Determine the [x, y] coordinate at the center of the cell enclosing the given text.  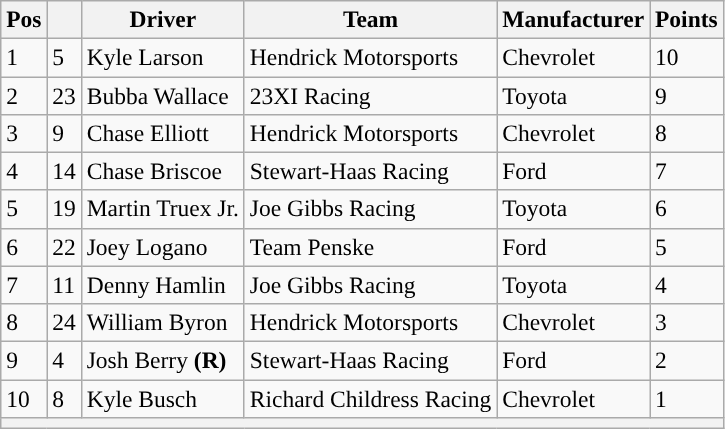
Chase Briscoe [162, 171]
William Byron [162, 322]
Points [687, 19]
Martin Truex Jr. [162, 209]
23 [64, 95]
Chase Elliott [162, 133]
23XI Racing [370, 95]
24 [64, 322]
Denny Hamlin [162, 285]
Richard Childress Racing [370, 398]
14 [64, 171]
Josh Berry (R) [162, 360]
Team Penske [370, 247]
19 [64, 209]
Driver [162, 19]
Kyle Larson [162, 57]
Pos [24, 19]
Bubba Wallace [162, 95]
Kyle Busch [162, 398]
Joey Logano [162, 247]
Team [370, 19]
Manufacturer [574, 19]
11 [64, 285]
22 [64, 247]
